For the text-containing cell, return its midpoint in [x, y] coordinate format. 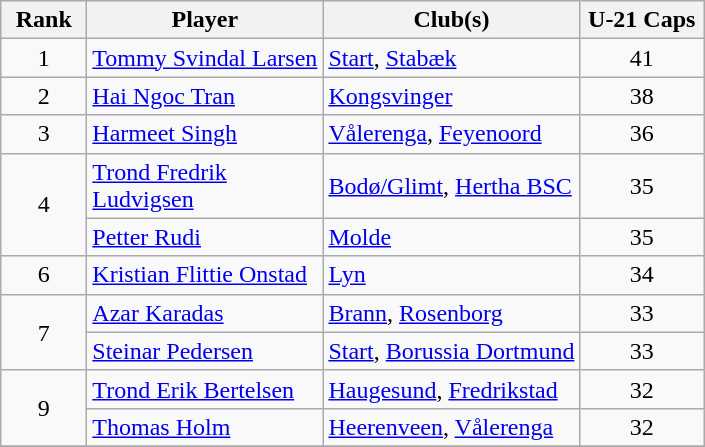
Petter Rudi [205, 237]
Club(s) [452, 20]
U-21 Caps [642, 20]
38 [642, 96]
9 [44, 408]
7 [44, 332]
Tommy Svindal Larsen [205, 58]
4 [44, 204]
Haugesund, Fredrikstad [452, 389]
Hai Ngoc Tran [205, 96]
Steinar Pedersen [205, 351]
Molde [452, 237]
1 [44, 58]
41 [642, 58]
Trond Fredrik Ludvigsen [205, 186]
3 [44, 134]
Trond Erik Bertelsen [205, 389]
Lyn [452, 275]
Brann, Rosenborg [452, 313]
Player [205, 20]
2 [44, 96]
Start, Borussia Dortmund [452, 351]
Start, Stabæk [452, 58]
Harmeet Singh [205, 134]
Kristian Flittie Onstad [205, 275]
Azar Karadas [205, 313]
6 [44, 275]
Vålerenga, Feyenoord [452, 134]
36 [642, 134]
Bodø/Glimt, Hertha BSC [452, 186]
Rank [44, 20]
Thomas Holm [205, 427]
Kongsvinger [452, 96]
34 [642, 275]
Heerenveen, Vålerenga [452, 427]
